Determine the [x, y] coordinate at the center of the cell enclosing the given text.  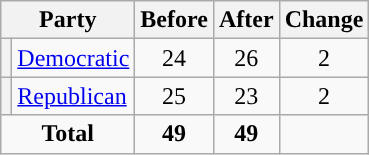
Change [324, 20]
25 [174, 96]
26 [246, 58]
24 [174, 58]
23 [246, 96]
Total [68, 134]
After [246, 20]
Before [174, 20]
Party [68, 20]
Republican [74, 96]
Democratic [74, 58]
